Determine the (X, Y) coordinate at the center of the cell enclosing the given text.  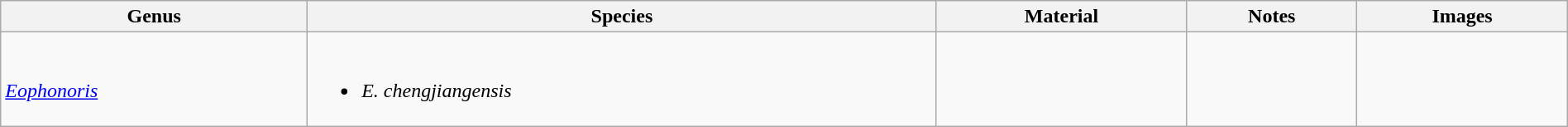
Images (1462, 17)
Species (622, 17)
Notes (1272, 17)
Genus (154, 17)
E. chengjiangensis (622, 80)
Eophonoris (154, 80)
Material (1061, 17)
